Return [X, Y] of the center of cell containing provided text 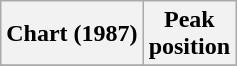
Peak position [189, 34]
Chart (1987) [72, 34]
